Scan for the cell matching the given text and deliver its (X, Y) coordinate at center. 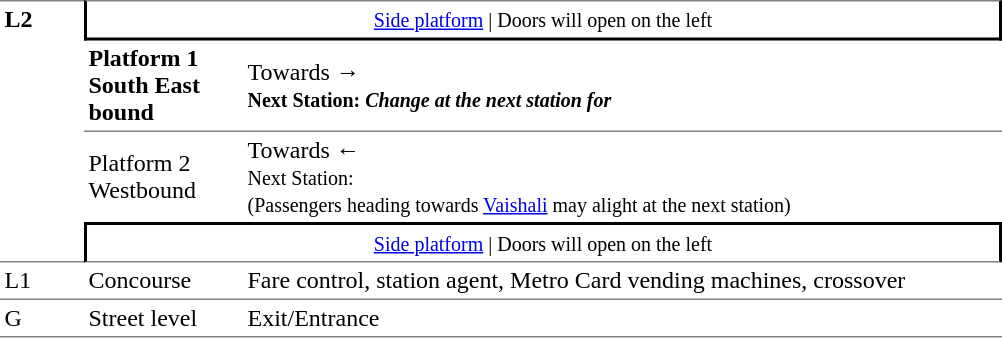
Exit/Entrance (622, 318)
Concourse (164, 280)
Towards → Next Station: Change at the next station for (622, 86)
L1 (42, 280)
Platform 1South East bound (164, 86)
Towards ← Next Station: (Passengers heading towards Vaishali may alight at the next station) (622, 177)
Street level (164, 318)
L2 (42, 131)
Fare control, station agent, Metro Card vending machines, crossover (622, 280)
Platform 2Westbound (164, 177)
G (42, 318)
